Determine the [x, y] coordinate at the center of the cell enclosing the given text.  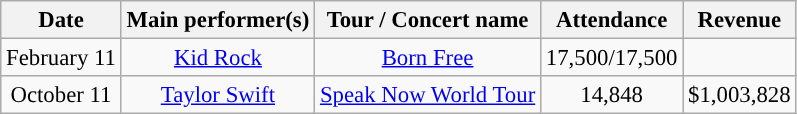
Main performer(s) [218, 20]
Tour / Concert name [428, 20]
Speak Now World Tour [428, 95]
Attendance [612, 20]
Revenue [740, 20]
February 11 [61, 58]
$1,003,828 [740, 95]
14,848 [612, 95]
Born Free [428, 58]
17,500/17,500 [612, 58]
Date [61, 20]
Taylor Swift [218, 95]
October 11 [61, 95]
Kid Rock [218, 58]
